For the text-containing cell, return its midpoint in (x, y) coordinate format. 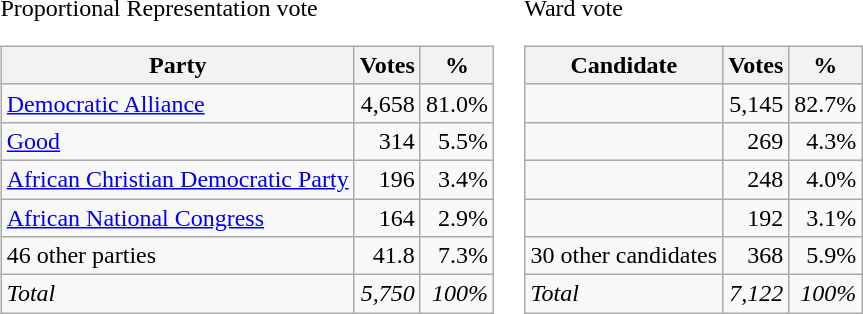
Party (178, 65)
41.8 (387, 256)
5.5% (456, 141)
2.9% (456, 217)
African Christian Democratic Party (178, 179)
82.7% (826, 103)
4.3% (826, 141)
269 (756, 141)
Good (178, 141)
4.0% (826, 179)
196 (387, 179)
7.3% (456, 256)
314 (387, 141)
Candidate (624, 65)
African National Congress (178, 217)
5,750 (387, 294)
81.0% (456, 103)
4,658 (387, 103)
3.1% (826, 217)
3.4% (456, 179)
30 other candidates (624, 256)
Democratic Alliance (178, 103)
248 (756, 179)
5.9% (826, 256)
46 other parties (178, 256)
5,145 (756, 103)
164 (387, 217)
192 (756, 217)
7,122 (756, 294)
368 (756, 256)
